Output the [X, Y] coordinate of the center of the cell containing the given text.  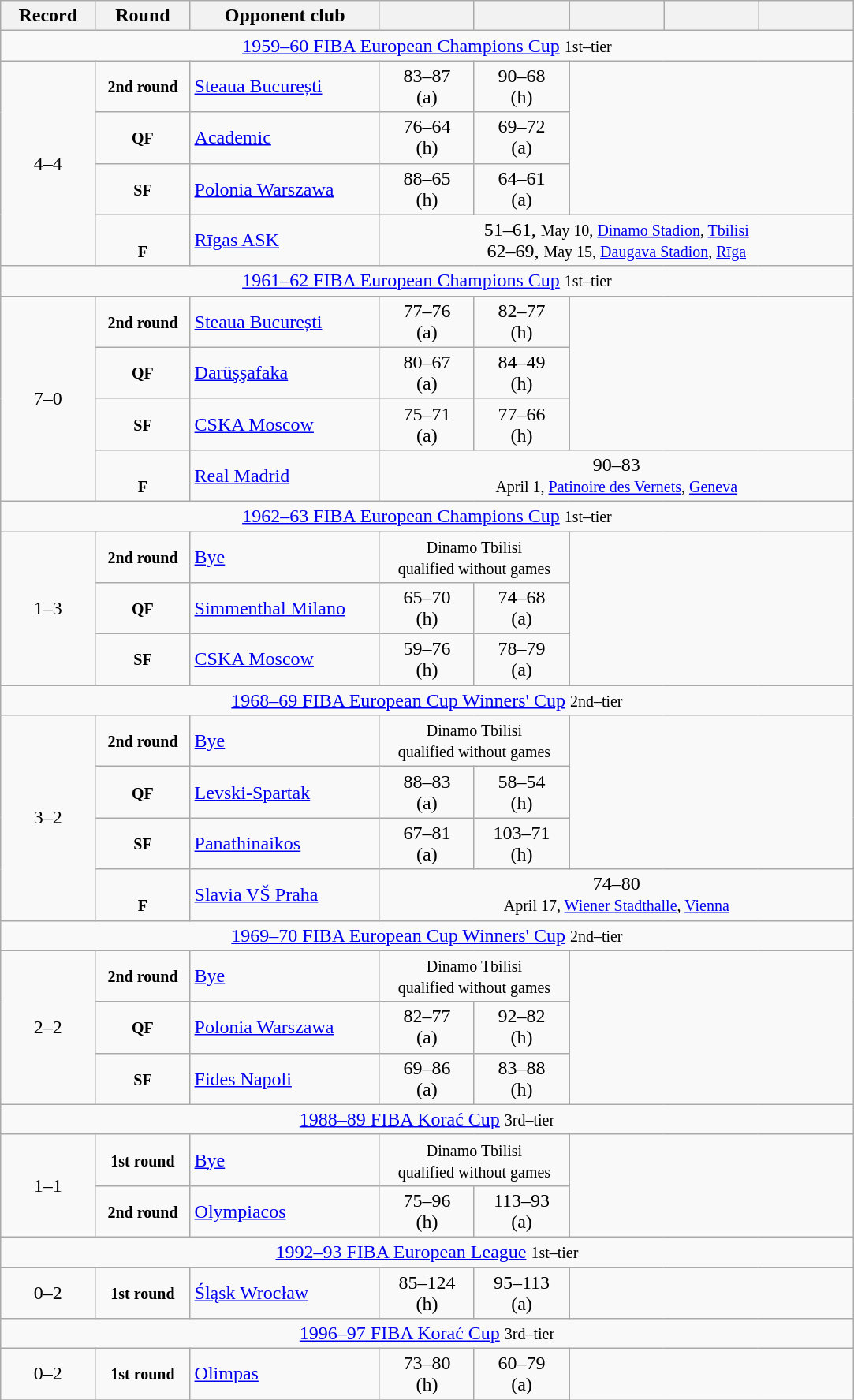
Olimpas [285, 1374]
7–0 [48, 398]
95–113 (a) [521, 1292]
90–68 (h) [521, 87]
Panathinaikos [285, 844]
74–80April 17, Wiener Stadthalle, Vienna [617, 894]
Round [143, 16]
80–67 (a) [427, 372]
78–79 (a) [521, 659]
Academic [285, 137]
90–83April 1, Patinoire des Vernets, Geneva [617, 475]
Real Madrid [285, 475]
113–93 (a) [521, 1211]
88–83 (a) [427, 792]
Śląsk Wrocław [285, 1292]
69–72 (a) [521, 137]
Simmenthal Milano [285, 609]
85–124 (h) [427, 1292]
1962–63 FIBA European Champions Cup 1st–tier [427, 516]
51–61, May 10, Dinamo Stadion, Tbilisi62–69, May 15, Daugava Stadion, Rīga [617, 240]
Opponent club [285, 16]
Slavia VŠ Praha [285, 894]
Olympiacos [285, 1211]
88–65 (h) [427, 189]
64–61 (a) [521, 189]
2–2 [48, 1027]
Levski-Spartak [285, 792]
83–87 (a) [427, 87]
1996–97 FIBA Korać Cup 3rd–tier [427, 1334]
3–2 [48, 818]
4–4 [48, 163]
Darüşşafaka [285, 372]
1959–60 FIBA European Champions Cup 1st–tier [427, 46]
82–77 (h) [521, 322]
1988–89 FIBA Korać Cup 3rd–tier [427, 1119]
76–64 (h) [427, 137]
Record [48, 16]
1–1 [48, 1185]
92–82 (h) [521, 1027]
77–76 (a) [427, 322]
1–3 [48, 609]
1969–70 FIBA European Cup Winners' Cup 2nd–tier [427, 935]
Fides Napoli [285, 1079]
59–76 (h) [427, 659]
75–96 (h) [427, 1211]
Rīgas ASK [285, 240]
58–54 (h) [521, 792]
74–68 (a) [521, 609]
1992–93 FIBA European League 1st–tier [427, 1252]
60–79 (a) [521, 1374]
82–77 (a) [427, 1027]
67–81 (a) [427, 844]
65–70 (h) [427, 609]
1968–69 FIBA European Cup Winners' Cup 2nd–tier [427, 700]
69–86 (a) [427, 1079]
77–66 (h) [521, 424]
1961–62 FIBA European Champions Cup 1st–tier [427, 281]
84–49 (h) [521, 372]
73–80 (h) [427, 1374]
83–88 (h) [521, 1079]
103–71 (h) [521, 844]
75–71 (a) [427, 424]
